Provide the [x, y] coordinate of the cell's center where the given text is located.  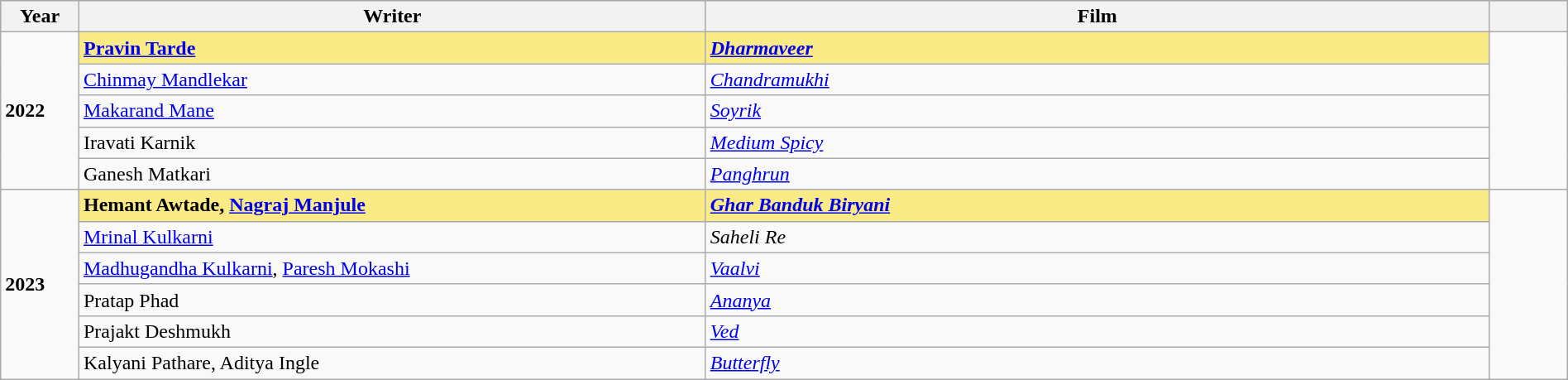
Ganesh Matkari [392, 174]
Film [1097, 17]
Dharmaveer [1097, 48]
Madhugandha Kulkarni, Paresh Mokashi [392, 268]
2023 [40, 284]
Saheli Re [1097, 237]
Pratap Phad [392, 300]
Medium Spicy [1097, 142]
Chandramukhi [1097, 79]
Soyrik [1097, 111]
Vaalvi [1097, 268]
Chinmay Mandlekar [392, 79]
Writer [392, 17]
Ved [1097, 331]
Mrinal Kulkarni [392, 237]
Pravin Tarde [392, 48]
Makarand Mane [392, 111]
Prajakt Deshmukh [392, 331]
Kalyani Pathare, Aditya Ingle [392, 363]
Butterfly [1097, 363]
Ghar Banduk Biryani [1097, 205]
2022 [40, 111]
Ananya [1097, 300]
Hemant Awtade, Nagraj Manjule [392, 205]
Panghrun [1097, 174]
Iravati Karnik [392, 142]
Year [40, 17]
